Return (x, y) of the center of cell containing provided text 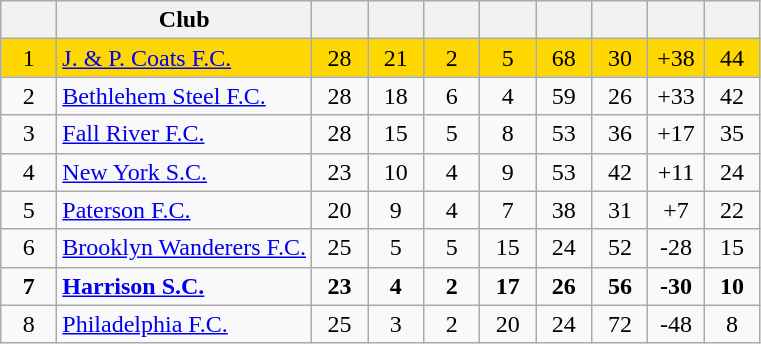
+17 (676, 134)
59 (564, 96)
1 (29, 58)
+38 (676, 58)
New York S.C. (184, 172)
Brooklyn Wanderers F.C. (184, 248)
+7 (676, 210)
-30 (676, 286)
35 (732, 134)
21 (396, 58)
-48 (676, 324)
Bethlehem Steel F.C. (184, 96)
Philadelphia F.C. (184, 324)
44 (732, 58)
72 (620, 324)
18 (396, 96)
+33 (676, 96)
Paterson F.C. (184, 210)
+11 (676, 172)
17 (508, 286)
Fall River F.C. (184, 134)
52 (620, 248)
Harrison S.C. (184, 286)
38 (564, 210)
-28 (676, 248)
Club (184, 20)
22 (732, 210)
J. & P. Coats F.C. (184, 58)
36 (620, 134)
68 (564, 58)
56 (620, 286)
31 (620, 210)
30 (620, 58)
